Locate the cell with the specified text and output its (x, y) center coordinate. 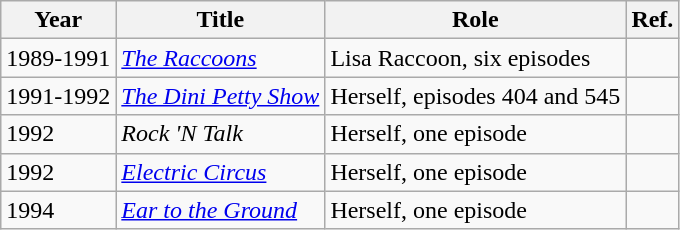
Lisa Raccoon, six episodes (476, 58)
Ear to the Ground (220, 210)
1991-1992 (58, 96)
Role (476, 20)
Electric Circus (220, 172)
The Raccoons (220, 58)
Year (58, 20)
1994 (58, 210)
Ref. (652, 20)
The Dini Petty Show (220, 96)
Rock 'N Talk (220, 134)
1989-1991 (58, 58)
Title (220, 20)
Herself, episodes 404 and 545 (476, 96)
